Identify which cell holds the provided text, then report its [X, Y] central coordinate. 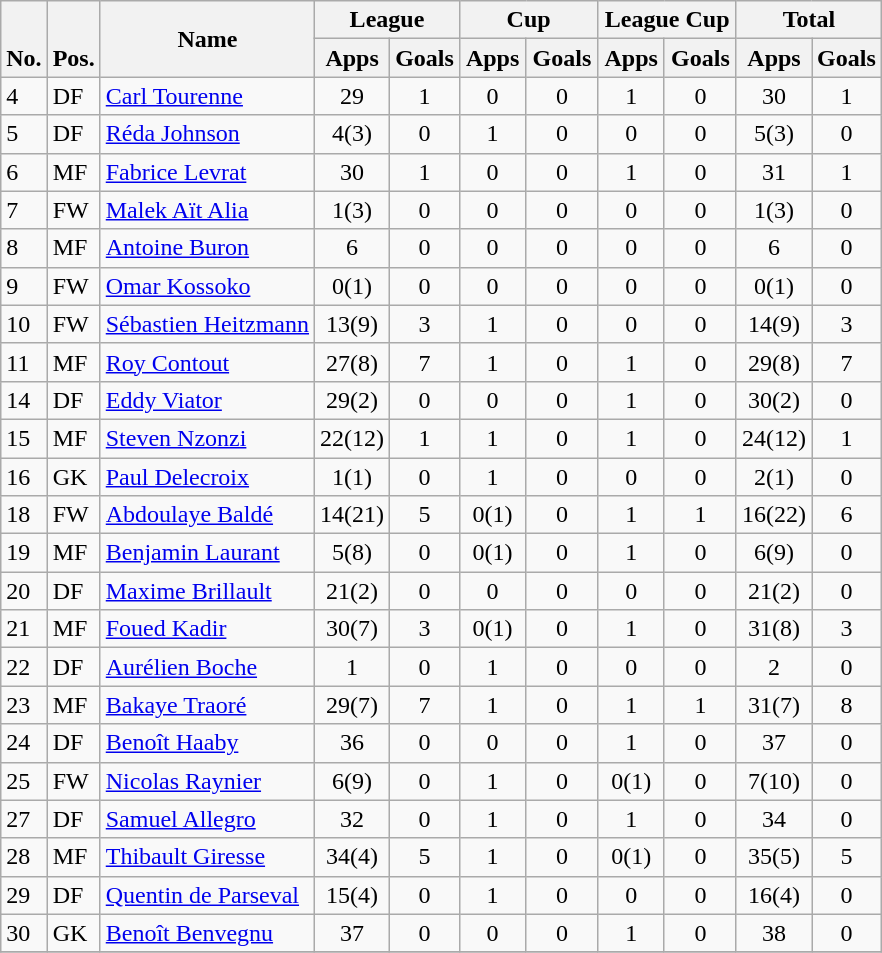
Malek Aït Alia [207, 210]
23 [24, 705]
25 [24, 781]
Sébastien Heitzmann [207, 324]
31(7) [774, 705]
29(7) [352, 705]
Benoît Benvegnu [207, 933]
Fabrice Levrat [207, 172]
Cup [528, 20]
4 [24, 96]
13(9) [352, 324]
League Cup [668, 20]
Omar Kossoko [207, 286]
League [388, 20]
Carl Tourenne [207, 96]
4(3) [352, 134]
Total [808, 20]
20 [24, 591]
21 [24, 629]
14(9) [774, 324]
Roy Contout [207, 362]
Steven Nzonzi [207, 438]
34 [774, 819]
7(10) [774, 781]
34(4) [352, 857]
30(7) [352, 629]
14(21) [352, 515]
Maxime Brillault [207, 591]
27 [24, 819]
38 [774, 933]
11 [24, 362]
Pos. [74, 39]
Antoine Buron [207, 248]
18 [24, 515]
9 [24, 286]
35(5) [774, 857]
31 [774, 172]
Bakaye Traoré [207, 705]
29(2) [352, 400]
1(1) [352, 477]
Foued Kadir [207, 629]
32 [352, 819]
22 [24, 667]
14 [24, 400]
24(12) [774, 438]
Samuel Allegro [207, 819]
2(1) [774, 477]
Aurélien Boche [207, 667]
16(22) [774, 515]
36 [352, 743]
10 [24, 324]
Réda Johnson [207, 134]
16 [24, 477]
Abdoulaye Baldé [207, 515]
Name [207, 39]
Benoît Haaby [207, 743]
15 [24, 438]
29(8) [774, 362]
Nicolas Raynier [207, 781]
Thibault Giresse [207, 857]
15(4) [352, 895]
27(8) [352, 362]
19 [24, 553]
Eddy Viator [207, 400]
5(3) [774, 134]
31(8) [774, 629]
22(12) [352, 438]
24 [24, 743]
Benjamin Laurant [207, 553]
28 [24, 857]
5(8) [352, 553]
16(4) [774, 895]
2 [774, 667]
Paul Delecroix [207, 477]
30(2) [774, 400]
Quentin de Parseval [207, 895]
No. [24, 39]
